Scan for the cell matching the given text and deliver its [X, Y] coordinate at center. 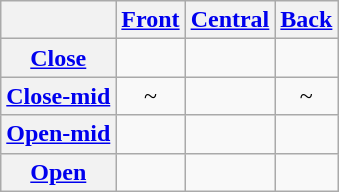
Close [58, 58]
Close-mid [58, 96]
Front [150, 20]
Back [306, 20]
Open [58, 172]
Central [230, 20]
Open-mid [58, 134]
